Search for the cell housing the specified text and yield its (X, Y) center coordinate. 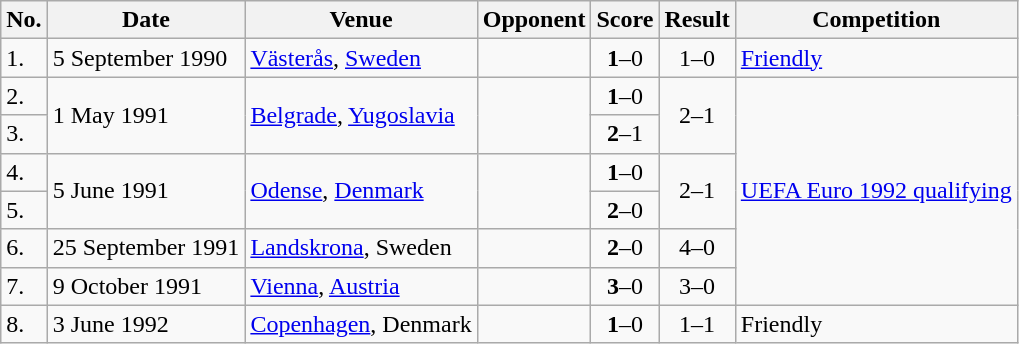
2. (24, 96)
5 September 1990 (146, 58)
3 June 1992 (146, 324)
4. (24, 172)
5 June 1991 (146, 191)
Competition (876, 20)
25 September 1991 (146, 248)
8. (24, 324)
6. (24, 248)
UEFA Euro 1992 qualifying (876, 191)
Vienna, Austria (361, 286)
1. (24, 58)
Venue (361, 20)
3. (24, 134)
9 October 1991 (146, 286)
1 May 1991 (146, 115)
1–1 (697, 324)
Copenhagen, Denmark (361, 324)
Landskrona, Sweden (361, 248)
Score (625, 20)
Odense, Denmark (361, 191)
No. (24, 20)
4–0 (697, 248)
5. (24, 210)
Result (697, 20)
Date (146, 20)
Västerås, Sweden (361, 58)
Belgrade, Yugoslavia (361, 115)
Opponent (534, 20)
7. (24, 286)
